Return (X, Y) of the center of cell containing provided text 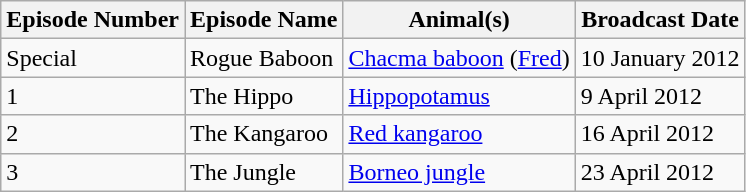
Borneo jungle (459, 172)
Animal(s) (459, 20)
Broadcast Date (660, 20)
10 January 2012 (660, 58)
3 (93, 172)
16 April 2012 (660, 134)
Red kangaroo (459, 134)
Episode Number (93, 20)
Rogue Baboon (263, 58)
23 April 2012 (660, 172)
Special (93, 58)
Episode Name (263, 20)
1 (93, 96)
The Hippo (263, 96)
2 (93, 134)
The Kangaroo (263, 134)
The Jungle (263, 172)
Chacma baboon (Fred) (459, 58)
9 April 2012 (660, 96)
Hippopotamus (459, 96)
